Extract the (x, y) coordinate from the center of the cell holding the provided text.  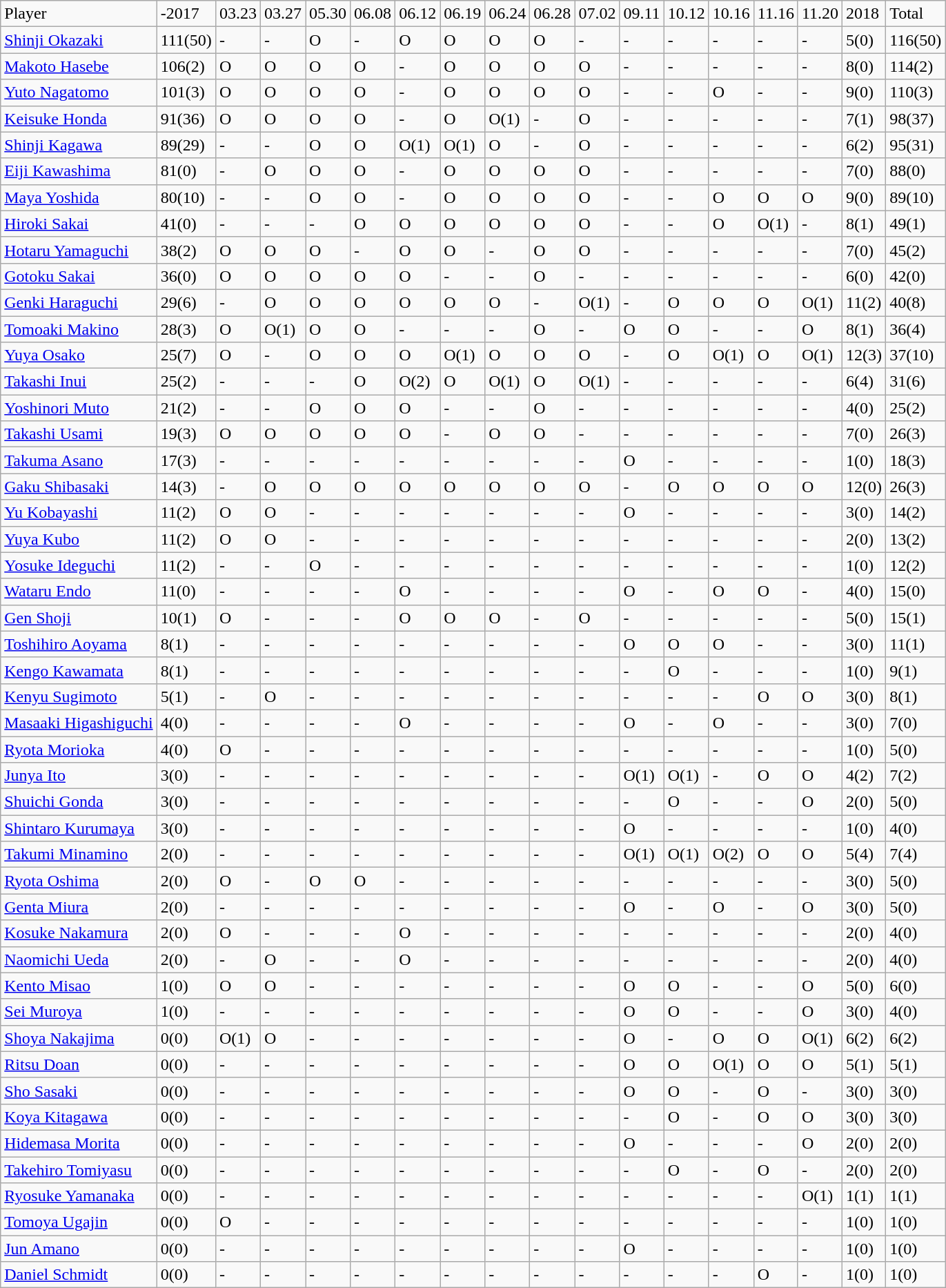
Ryosuke Yamanaka (79, 1196)
7(1) (864, 119)
Genta Miura (79, 907)
Total (916, 14)
15(0) (916, 592)
80(10) (186, 197)
15(1) (916, 618)
Hiroki Sakai (79, 224)
Keisuke Honda (79, 119)
Wataru Endo (79, 592)
Yosuke Ideguchi (79, 565)
116(50) (916, 40)
Takashi Usami (79, 434)
Gaku Shibasaki (79, 487)
18(3) (916, 460)
Makoto Hasebe (79, 66)
14(2) (916, 513)
06.24 (508, 14)
95(31) (916, 145)
2018 (864, 14)
Kosuke Nakamura (79, 933)
37(10) (916, 355)
101(3) (186, 92)
12(2) (916, 565)
Yuya Osako (79, 355)
4(2) (864, 776)
Daniel Schmidt (79, 1275)
06.28 (552, 14)
89(10) (916, 197)
06.19 (462, 14)
06.12 (418, 14)
03.23 (237, 14)
Shinji Kagawa (79, 145)
11(0) (186, 592)
Hidemasa Morita (79, 1143)
Junya Ito (79, 776)
Maya Yoshida (79, 197)
14(3) (186, 487)
17(3) (186, 460)
11.16 (776, 14)
03.27 (283, 14)
36(0) (186, 276)
05.30 (327, 14)
88(0) (916, 171)
106(2) (186, 66)
40(8) (916, 302)
Hotaru Yamaguchi (79, 250)
Ryota Morioka (79, 749)
6(4) (864, 382)
Kento Misao (79, 986)
10.12 (686, 14)
42(0) (916, 276)
9(1) (916, 670)
38(2) (186, 250)
Gen Shoji (79, 618)
110(3) (916, 92)
89(29) (186, 145)
Takumi Minamino (79, 855)
Ritsu Doan (79, 1064)
Yoshinori Muto (79, 408)
Koya Kitagawa (79, 1117)
Jun Amano (79, 1249)
41(0) (186, 224)
Sei Muroya (79, 1012)
81(0) (186, 171)
Shinji Okazaki (79, 40)
Yuya Kubo (79, 539)
Eiji Kawashima (79, 171)
Ryota Oshima (79, 881)
31(6) (916, 382)
Yu Kobayashi (79, 513)
10(1) (186, 618)
12(0) (864, 487)
8(0) (864, 66)
49(1) (916, 224)
Player (79, 14)
Sho Sasaki (79, 1091)
Tomoya Ugajin (79, 1222)
Shuichi Gonda (79, 802)
Takuma Asano (79, 460)
07.02 (598, 14)
Genki Haraguchi (79, 302)
5(4) (864, 855)
09.11 (642, 14)
Gotoku Sakai (79, 276)
36(4) (916, 329)
45(2) (916, 250)
Yuto Nagatomo (79, 92)
98(37) (916, 119)
Shintaro Kurumaya (79, 828)
Takashi Inui (79, 382)
Kenyu Sugimoto (79, 696)
Kengo Kawamata (79, 670)
29(6) (186, 302)
Toshihiro Aoyama (79, 644)
11(1) (916, 644)
12(3) (864, 355)
114(2) (916, 66)
21(2) (186, 408)
7(2) (916, 776)
91(36) (186, 119)
Takehiro Tomiyasu (79, 1170)
06.08 (373, 14)
Shoya Nakajima (79, 1038)
28(3) (186, 329)
7(4) (916, 855)
Masaaki Higashiguchi (79, 723)
Tomoaki Makino (79, 329)
11.20 (820, 14)
13(2) (916, 539)
10.16 (731, 14)
Naomichi Ueda (79, 959)
19(3) (186, 434)
25(7) (186, 355)
111(50) (186, 40)
-2017 (186, 14)
